Scan for the cell matching the given text and deliver its [X, Y] coordinate at center. 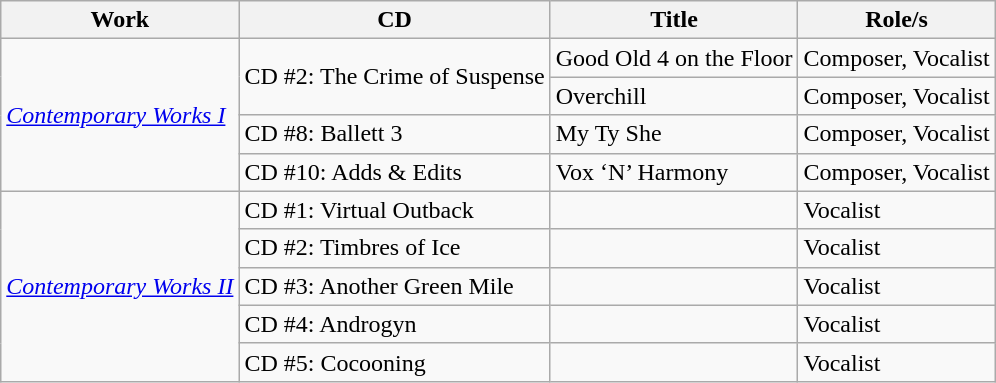
Work [120, 20]
CD #1: Virtual Outback [394, 210]
Title [674, 20]
CD #4: Androgyn [394, 324]
Vox ‘N’ Harmony [674, 172]
Role/s [896, 20]
CD #2: The Crime of Suspense [394, 77]
My Ty She [674, 134]
Contemporary Works I [120, 115]
CD #8: Ballett 3 [394, 134]
CD #3: Another Green Mile [394, 286]
Good Old 4 on the Floor [674, 58]
Contemporary Works II [120, 286]
CD [394, 20]
CD #5: Cocooning [394, 362]
CD #2: Timbres of Ice [394, 248]
Overchill [674, 96]
CD #10: Adds & Edits [394, 172]
